Detect which cell encompasses the target text, then output its [x, y] center coordinate. 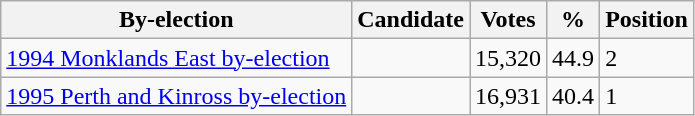
44.9 [574, 58]
16,931 [508, 96]
1 [647, 96]
% [574, 20]
15,320 [508, 58]
2 [647, 58]
Position [647, 20]
1994 Monklands East by-election [176, 58]
Candidate [411, 20]
By-election [176, 20]
40.4 [574, 96]
Votes [508, 20]
1995 Perth and Kinross by-election [176, 96]
